Pinpoint the cell where the given text exists, returning its [x, y] midpoint coordinate. 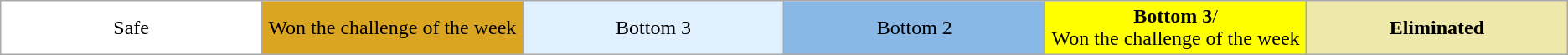
Eliminated [1436, 28]
Bottom 3 [653, 28]
Won the challenge of the week [392, 28]
Bottom 3/Won the challenge of the week [1176, 28]
Safe [132, 28]
Bottom 2 [915, 28]
